Pinpoint the cell where the given text exists, returning its (x, y) midpoint coordinate. 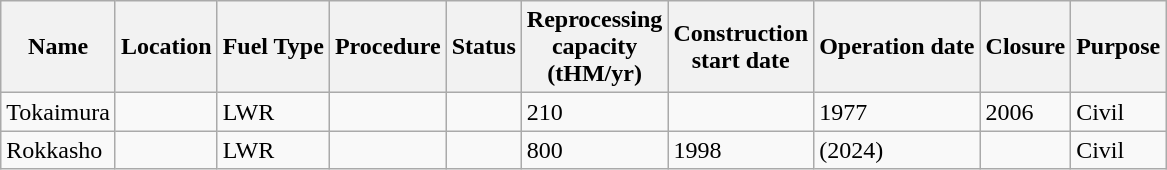
800 (594, 150)
1977 (897, 112)
Location (166, 47)
Reprocessingcapacity (tHM/yr) (594, 47)
Tokaimura (58, 112)
Operation date (897, 47)
Name (58, 47)
Constructionstart date (741, 47)
Rokkasho (58, 150)
210 (594, 112)
Procedure (388, 47)
1998 (741, 150)
Purpose (1118, 47)
Closure (1026, 47)
2006 (1026, 112)
(2024) (897, 150)
Status (484, 47)
Fuel Type (273, 47)
